Scan for the cell matching the given text and deliver its [X, Y] coordinate at center. 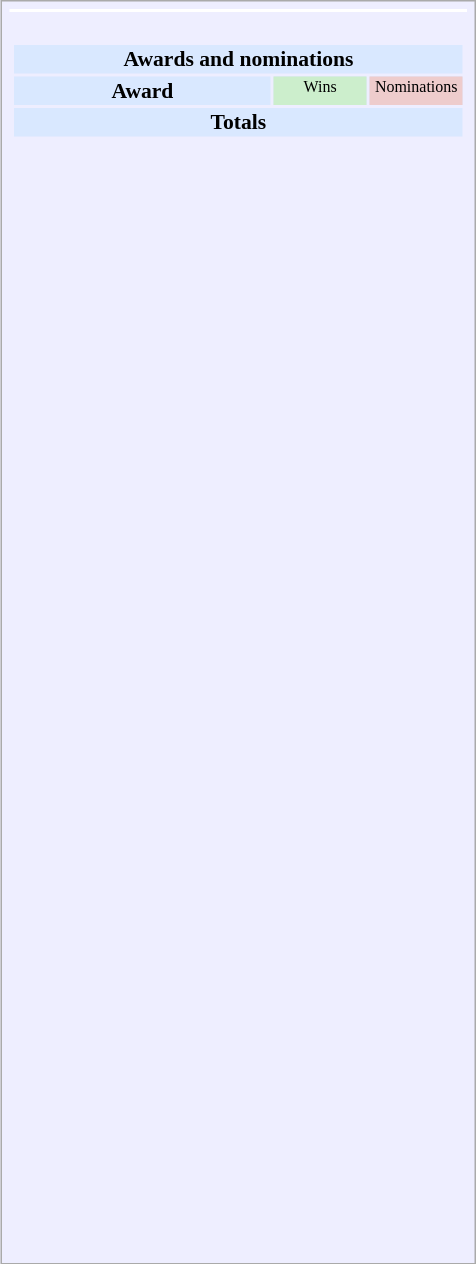
Totals [238, 122]
Award [142, 90]
Nominations [416, 90]
Wins [320, 90]
Awards and nominations [238, 59]
Awards and nominations Award Wins Nominations Totals [239, 629]
